Return the (x, y) coordinate for the center point of the cell that contains the specified text.  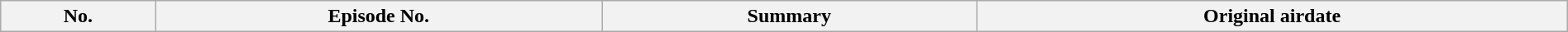
No. (78, 16)
Original airdate (1272, 16)
Summary (789, 16)
Episode No. (379, 16)
